Determine the [X, Y] coordinate at the center of the cell enclosing the given text.  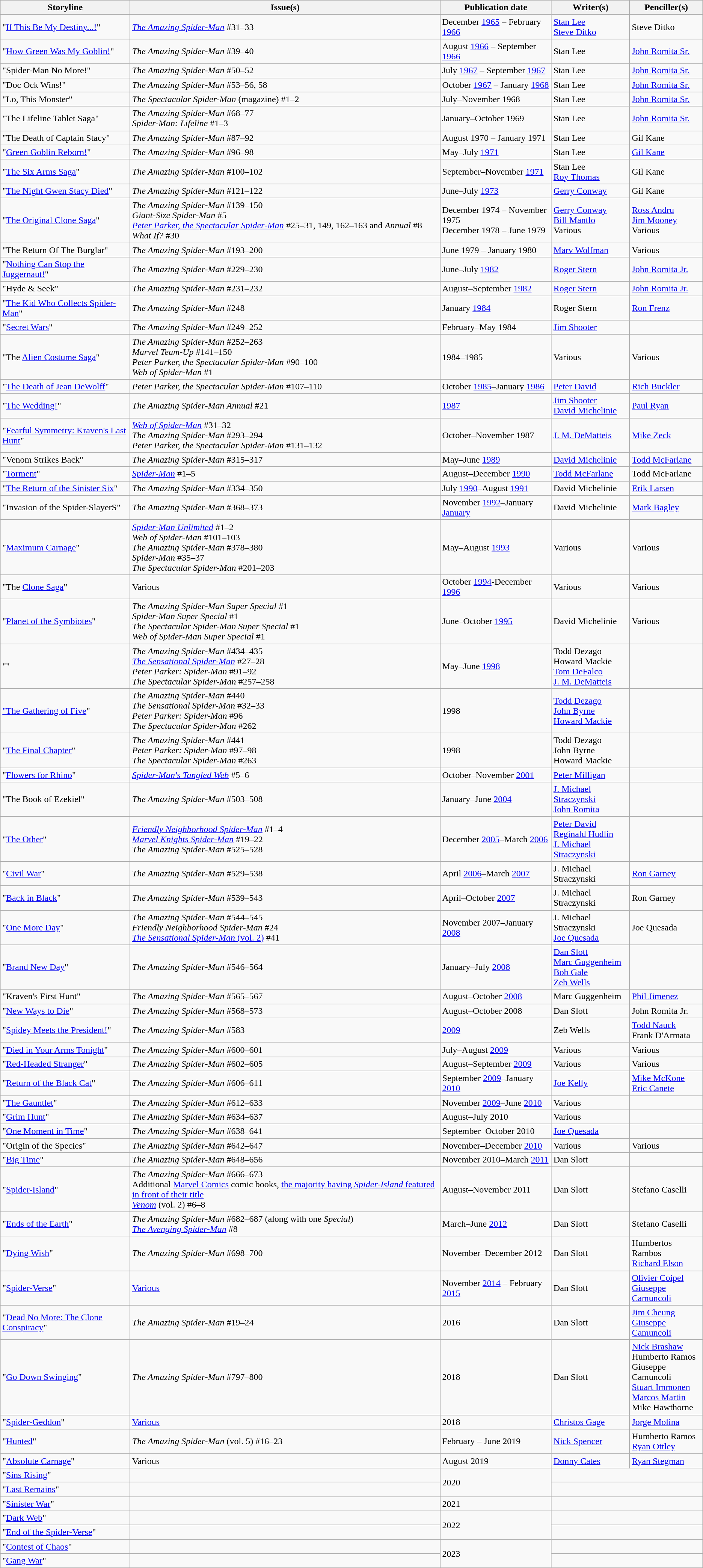
"Back in Black" [65, 898]
2020 [496, 1482]
The Amazing Spider-Man #19–24 [285, 1322]
"New Ways to Die" [65, 1011]
February – June 2019 [496, 1441]
Phil Jimenez [666, 997]
"Last Remains" [65, 1489]
The Amazing Spider-Man #612–633 [285, 1103]
Ron Frenz [666, 308]
September 2009–January 2010 [496, 1083]
March–June 2012 [496, 1224]
1984–1985 [496, 357]
The Amazing Spider-Man Super Special #1Spider-Man Super Special #1The Spectacular Spider-Man Super Special #1Web of Spider-Man Super Special #1 [285, 621]
December 2005–March 2006 [496, 839]
Spider-Man's Tangled Web #5–6 [285, 775]
"Red-Headed Stranger" [65, 1064]
The Amazing Spider-Man #539–543 [285, 898]
"Nothing Can Stop the Juggernaut!" [65, 270]
November 2014 – February 2015 [496, 1288]
"The Book of Ezekiel" [65, 799]
"The Kid Who Collects Spider-Man" [65, 308]
Issue(s) [285, 8]
The Amazing Spider-Man #53–56, 58 [285, 85]
The Amazing Spider-Man #100–102 [285, 171]
"Hyde & Seek" [65, 289]
Peter DavidReginald HudlinJ. Michael Straczynski [590, 839]
1987 [496, 406]
The Amazing Spider-Man #638–641 [285, 1131]
"Spider-Island" [65, 1190]
October 1985–January 1986 [496, 386]
October 1994-December 1996 [496, 586]
"The Clone Saga" [65, 586]
"The Night Gwen Stacy Died" [65, 191]
"The Wedding!" [65, 406]
"Go Down Swinging" [65, 1377]
The Amazing Spider-Man #606–611 [285, 1083]
June–July 1973 [496, 191]
"Lo, This Monster" [65, 99]
Humbertos RambosRichard Elson [666, 1253]
Web of Spider-Man #31–32The Amazing Spider-Man #293–294Peter Parker, the Spectacular Spider-Man #131–132 [285, 435]
"Fearful Symmetry: Kraven's Last Hunt" [65, 435]
Zeb Wells [590, 1030]
The Amazing Spider-Man #139–150Giant-Size Spider-Man #5Peter Parker, the Spectacular Spider-Man #25–31, 149, 162–163 and Annual #8What If? #30 [285, 220]
May–June 1998 [496, 666]
"Ends of the Earth" [65, 1224]
August–September 1982 [496, 289]
November 2009–June 2010 [496, 1103]
Storyline [65, 8]
October–November 1987 [496, 435]
Peter Parker, the Spectacular Spider-Man #107–110 [285, 386]
The Amazing Spider-Man #87–92 [285, 138]
Donny Cates [590, 1461]
"The Return of the Sinister Six" [65, 488]
Writer(s) [590, 8]
"Sins Rising" [65, 1475]
"Green Goblin Reborn!" [65, 152]
J. Michael StraczynskiJoe Quesada [590, 927]
The Amazing Spider-Man #434–435The Sensational Spider-Man #27–28Peter Parker: Spider-Man #91–92The Spectacular Spider-Man #257–258 [285, 666]
October 1967 – January 1968 [496, 85]
Joe Kelly [590, 1083]
The Amazing Spider-Man #544–545Friendly Neighborhood Spider-Man #24The Sensational Spider-Man (vol. 2) #41 [285, 927]
"The Return Of The Burglar" [65, 250]
"" [65, 666]
The Amazing Spider-Man #602–605 [285, 1064]
Gerry Conway [590, 191]
June 1979 – January 1980 [496, 250]
"How Green Was My Goblin!" [65, 51]
Mike Zeck [666, 435]
The Amazing Spider-Man #231–232 [285, 289]
"The Final Chapter" [65, 751]
Peter David [590, 386]
"Origin of the Species" [65, 1146]
April–October 2007 [496, 898]
Mark Bagley [666, 508]
The Amazing Spider-Man #252–263Marvel Team-Up #141–150Peter Parker, the Spectacular Spider-Man #90–100Web of Spider-Man #1 [285, 357]
"The Gauntlet" [65, 1103]
The Amazing Spider-Man #583 [285, 1030]
2016 [496, 1322]
"Torment" [65, 474]
"Return of the Black Cat" [65, 1083]
J. Michael StraczynskiJohn Romita [590, 799]
Olivier CoipelGiuseppe Camuncoli [666, 1288]
"Venom Strikes Back" [65, 460]
"Sinister War" [65, 1504]
The Amazing Spider-Man #797–800 [285, 1377]
The Amazing Spider-Man #565–567 [285, 997]
The Amazing Spider-Man #334–350 [285, 488]
November–December 2012 [496, 1253]
The Amazing Spider-Man #249–252 [285, 327]
The Amazing Spider-Man #50–52 [285, 71]
Steve Ditko [666, 27]
July 1967 – September 1967 [496, 71]
Todd NauckFrank D'Armata [666, 1030]
"The Gathering of Five" [65, 711]
"One More Day" [65, 927]
Nick BrashawHumberto RamosGiuseppe CamuncoliStuart ImmonenMarcos MartinMike Hawthorne [666, 1377]
January–October 1969 [496, 119]
September–November 1971 [496, 171]
November 2007–January 2008 [496, 927]
"Spider-Man No More!" [65, 71]
The Amazing Spider-Man #682–687 (along with one Special)The Avenging Spider-Man #8 [285, 1224]
The Amazing Spider-Man #440The Sensational Spider-Man #32–33Peter Parker: Spider-Man #96The Spectacular Spider-Man #262 [285, 711]
Paul Ryan [666, 406]
"Absolute Carnage" [65, 1461]
"Dead No More: The Clone Conspiracy" [65, 1322]
The Amazing Spider-Man #546–564 [285, 967]
April 2006–March 2007 [496, 873]
"The Death of Jean DeWolff" [65, 386]
The Amazing Spider-Man #503–508 [285, 799]
July–November 1968 [496, 99]
Penciller(s) [666, 8]
2021 [496, 1504]
2009 [496, 1030]
Friendly Neighborhood Spider-Man #1–4Marvel Knights Spider-Man #19–22The Amazing Spider-Man #525–528 [285, 839]
Erik Larsen [666, 488]
"Planet of the Symbiotes" [65, 621]
May–June 1989 [496, 460]
The Amazing Spider-Man #368–373 [285, 508]
"The Original Clone Saga" [65, 220]
The Amazing Spider-Man #568–573 [285, 1011]
The Amazing Spider-Man #634–637 [285, 1117]
January–July 2008 [496, 967]
November 2010–March 2011 [496, 1160]
"Dark Web" [65, 1518]
Jim Shooter [590, 327]
Spider-Man Unlimited #1–2Web of Spider-Man #101–103The Amazing Spider-Man #378–380Spider-Man #35–37The Spectacular Spider-Man #201–203 [285, 547]
The Amazing Spider-Man #600–601 [285, 1049]
July 1990–August 1991 [496, 488]
"Grim Hunt" [65, 1117]
October–November 2001 [496, 775]
The Amazing Spider-Man #648–656 [285, 1160]
Humberto RamosRyan Ottley [666, 1441]
Spider-Man #1–5 [285, 474]
January 1984 [496, 308]
August 1970 – January 1971 [496, 138]
"The Death of Captain Stacy" [65, 138]
Publication date [496, 8]
"Died in Your Arms Tonight" [65, 1049]
The Amazing Spider-Man #441Peter Parker: Spider-Man #97–98The Spectacular Spider-Man #263 [285, 751]
"Dying Wish" [65, 1253]
"Hunted" [65, 1441]
2023 [496, 1554]
The Amazing Spider-Man #39–40 [285, 51]
Dan SlottMarc GuggenheimBob GaleZeb Wells [590, 967]
"The Other" [65, 839]
The Amazing Spider-Man Annual #21 [285, 406]
Rich Buckler [666, 386]
Stan LeeRoy Thomas [590, 171]
"Flowers for Rhino" [65, 775]
"Invasion of the Spider-SlayerS" [65, 508]
"The Six Arms Saga" [65, 171]
February–May 1984 [496, 327]
Nick Spencer [590, 1441]
The Amazing Spider-Man #193–200 [285, 250]
"Spidey Meets the President!" [65, 1030]
July–August 2009 [496, 1049]
2022 [496, 1525]
The Spectacular Spider-Man (magazine) #1–2 [285, 99]
June–October 1995 [496, 621]
Peter Milligan [590, 775]
November–December 2010 [496, 1146]
"Secret Wars" [65, 327]
The Amazing Spider-Man #698–700 [285, 1253]
The Amazing Spider-Man #229–230 [285, 270]
Jim ShooterDavid Michelinie [590, 406]
"If This Be My Destiny...!" [65, 27]
Jorge Molina [666, 1422]
"Civil War" [65, 873]
Jim CheungGiuseppe Camuncoli [666, 1322]
The Amazing Spider-Man #642–647 [285, 1146]
The Amazing Spider-Man (vol. 5) #16–23 [285, 1441]
August–November 2011 [496, 1190]
The Amazing Spider-Man #315–317 [285, 460]
"One Moment in Time" [65, 1131]
Christos Gage [590, 1422]
"Spider-Geddon" [65, 1422]
J. M. DeMatteis [590, 435]
Mike McKoneEric Canete [666, 1083]
January–June 2004 [496, 799]
"Spider-Verse" [65, 1288]
Marc Guggenheim [590, 997]
May–July 1971 [496, 152]
The Amazing Spider-Man #248 [285, 308]
September–October 2010 [496, 1131]
Gerry ConwayBill MantloVarious [590, 220]
December 1974 – November 1975December 1978 – June 1979 [496, 220]
The Amazing Spider-Man #96–98 [285, 152]
"Contest of Chaos" [65, 1547]
August–July 2010 [496, 1117]
August 2019 [496, 1461]
The Amazing Spider-Man #121–122 [285, 191]
Stan LeeSteve Ditko [590, 27]
Marv Wolfman [590, 250]
August–September 2009 [496, 1064]
August 1966 – September 1966 [496, 51]
"Gang War" [65, 1561]
Ross AndruJim MooneyVarious [666, 220]
"The Lifeline Tablet Saga" [65, 119]
Todd DezagoHoward MackieTom DeFalcoJ. M. DeMatteis [590, 666]
November 1992–January January [496, 508]
May–August 1993 [496, 547]
"Maximum Carnage" [65, 547]
"Big Time" [65, 1160]
Ryan Stegman [666, 1461]
"End of the Spider-Verse" [65, 1532]
The Amazing Spider-Man #68–77Spider-Man: Lifeline #1–3 [285, 119]
The Amazing Spider-Man #529–538 [285, 873]
The Amazing Spider-Man #31–33 [285, 27]
August–December 1990 [496, 474]
"Kraven's First Hunt" [65, 997]
June–July 1982 [496, 270]
"Brand New Day" [65, 967]
"Doc Ock Wins!" [65, 85]
"The Alien Costume Saga" [65, 357]
December 1965 – February 1966 [496, 27]
